Scan for the cell matching the given text and deliver its [x, y] coordinate at center. 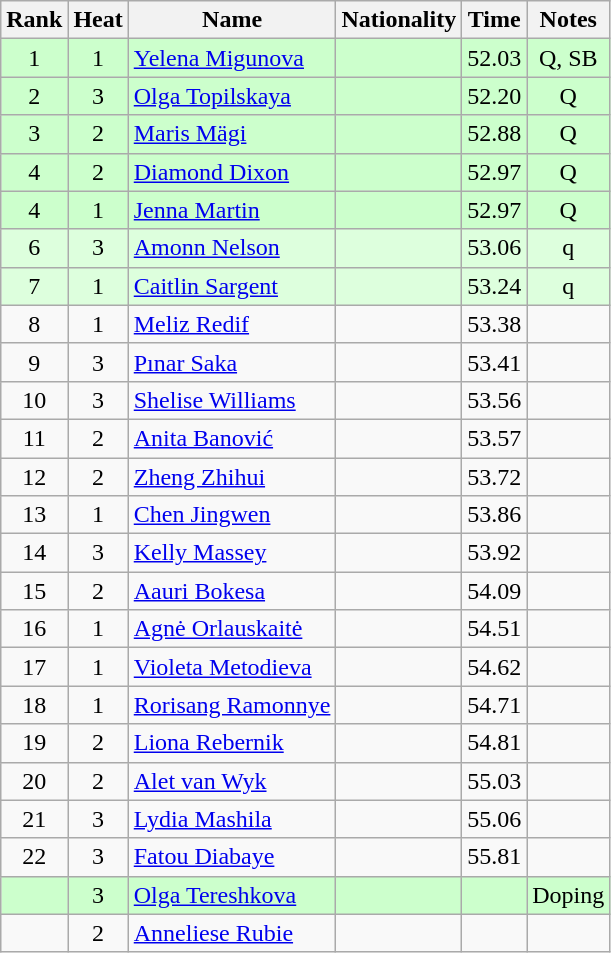
Olga Tereshkova [232, 895]
54.09 [494, 591]
Alet van Wyk [232, 781]
10 [34, 400]
Jenna Martin [232, 210]
Aauri Bokesa [232, 591]
55.03 [494, 781]
Kelly Massey [232, 553]
Nationality [399, 20]
53.72 [494, 477]
Maris Mägi [232, 134]
54.62 [494, 667]
19 [34, 743]
17 [34, 667]
7 [34, 286]
Zheng Zhihui [232, 477]
Rorisang Ramonnye [232, 705]
8 [34, 324]
Shelise Williams [232, 400]
53.56 [494, 400]
Amonn Nelson [232, 248]
54.81 [494, 743]
Name [232, 20]
Caitlin Sargent [232, 286]
Notes [568, 20]
53.38 [494, 324]
Rank [34, 20]
6 [34, 248]
21 [34, 819]
54.51 [494, 629]
53.92 [494, 553]
53.57 [494, 438]
55.81 [494, 857]
Liona Rebernik [232, 743]
Q, SB [568, 58]
Pınar Saka [232, 362]
13 [34, 515]
Anita Banović [232, 438]
Time [494, 20]
Violeta Metodieva [232, 667]
53.06 [494, 248]
53.86 [494, 515]
53.24 [494, 286]
Diamond Dixon [232, 172]
22 [34, 857]
55.06 [494, 819]
18 [34, 705]
Heat [98, 20]
Anneliese Rubie [232, 933]
Fatou Diabaye [232, 857]
12 [34, 477]
14 [34, 553]
16 [34, 629]
54.71 [494, 705]
Olga Topilskaya [232, 96]
52.88 [494, 134]
Lydia Mashila [232, 819]
20 [34, 781]
Agnė Orlauskaitė [232, 629]
Chen Jingwen [232, 515]
Yelena Migunova [232, 58]
Doping [568, 895]
53.41 [494, 362]
11 [34, 438]
15 [34, 591]
52.03 [494, 58]
52.20 [494, 96]
Meliz Redif [232, 324]
9 [34, 362]
